Search for the cell housing the specified text and yield its [X, Y] center coordinate. 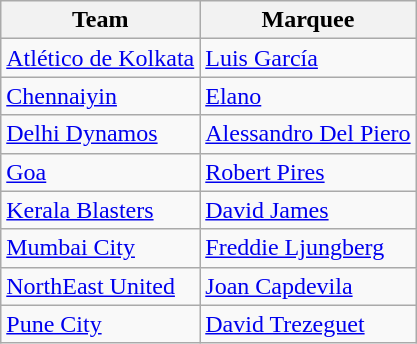
Delhi Dynamos [100, 134]
Goa [100, 172]
Robert Pires [308, 172]
Team [100, 20]
David Trezeguet [308, 324]
Joan Capdevila [308, 286]
Atlético de Kolkata [100, 58]
Marquee [308, 20]
NorthEast United [100, 286]
David James [308, 210]
Pune City [100, 324]
Kerala Blasters [100, 210]
Alessandro Del Piero [308, 134]
Elano [308, 96]
Mumbai City [100, 248]
Freddie Ljungberg [308, 248]
Chennaiyin [100, 96]
Luis García [308, 58]
